Identify which cell holds the provided text, then report its (x, y) central coordinate. 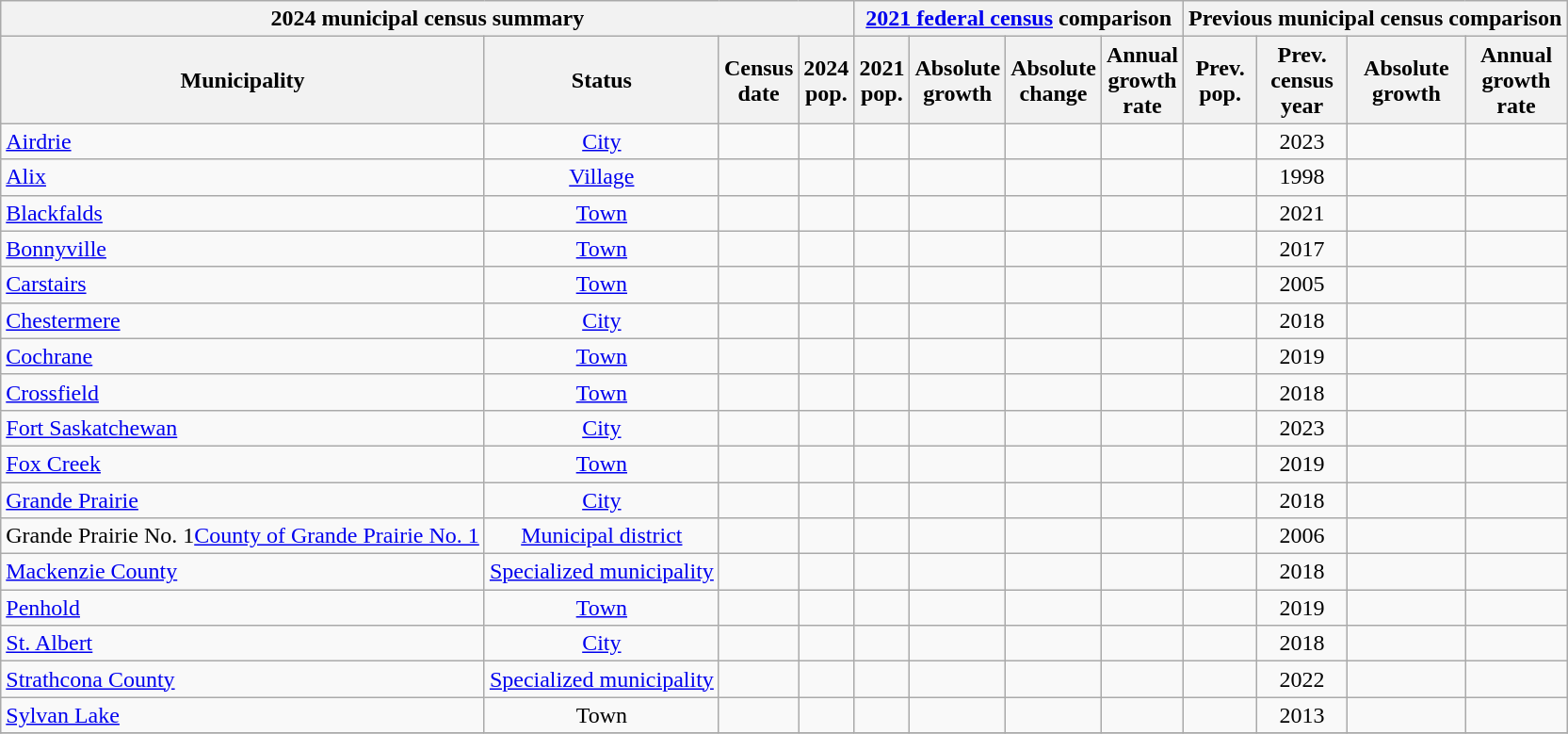
2021pop. (881, 80)
2021 (1302, 213)
St. Albert (243, 644)
2024pop. (827, 80)
2021 federal census comparison (1019, 19)
Blackfalds (243, 213)
Grande Prairie No. 1County of Grande Prairie No. 1 (243, 536)
Chestermere (243, 320)
Prev.censusyear (1302, 80)
Village (601, 177)
2006 (1302, 536)
Alix (243, 177)
Grande Prairie (243, 500)
Fox Creek (243, 464)
Penhold (243, 608)
Fort Saskatchewan (243, 428)
Absolutechange (1054, 80)
2024 municipal census summary (428, 19)
Strathcona County (243, 679)
Crossfield (243, 392)
2005 (1302, 285)
2013 (1302, 715)
Cochrane (243, 356)
Status (601, 80)
Mackenzie County (243, 572)
Sylvan Lake (243, 715)
Carstairs (243, 285)
Municipal district (601, 536)
2022 (1302, 679)
1998 (1302, 177)
2017 (1302, 249)
Censusdate (758, 80)
Previous municipal census comparison (1375, 19)
Bonnyville (243, 249)
Airdrie (243, 141)
Municipality (243, 80)
Prev.pop. (1220, 80)
